Find where the given text appears and provide that cell's center as (x, y) coordinate. 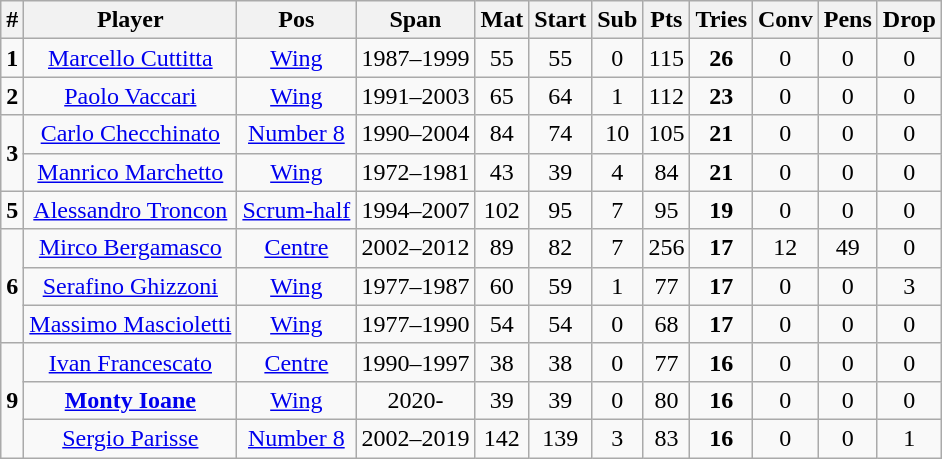
Monty Ioane (130, 400)
256 (666, 248)
Player (130, 20)
Start (560, 20)
Mirco Bergamasco (130, 248)
1994–2007 (416, 210)
Carlo Checchinato (130, 134)
80 (666, 400)
6 (12, 286)
139 (560, 438)
1990–1997 (416, 362)
Pos (296, 20)
Alessandro Troncon (130, 210)
68 (666, 324)
Marcello Cuttitta (130, 58)
Drop (909, 20)
102 (502, 210)
142 (502, 438)
9 (12, 400)
19 (722, 210)
1991–2003 (416, 96)
82 (560, 248)
2002–2019 (416, 438)
# (12, 20)
Manrico Marchetto (130, 172)
Scrum-half (296, 210)
65 (502, 96)
105 (666, 134)
1987–1999 (416, 58)
Sergio Parisse (130, 438)
2020- (416, 400)
5 (12, 210)
1990–2004 (416, 134)
4 (618, 172)
10 (618, 134)
60 (502, 286)
Pts (666, 20)
1972–1981 (416, 172)
115 (666, 58)
1977–1987 (416, 286)
Sub (618, 20)
2002–2012 (416, 248)
Pens (848, 20)
Conv (786, 20)
Span (416, 20)
Ivan Francescato (130, 362)
112 (666, 96)
43 (502, 172)
Serafino Ghizzoni (130, 286)
64 (560, 96)
23 (722, 96)
12 (786, 248)
83 (666, 438)
Tries (722, 20)
2 (12, 96)
74 (560, 134)
Paolo Vaccari (130, 96)
1977–1990 (416, 324)
49 (848, 248)
59 (560, 286)
Mat (502, 20)
89 (502, 248)
26 (722, 58)
Massimo Mascioletti (130, 324)
